Output the (X, Y) coordinate of the center of the cell containing the given text.  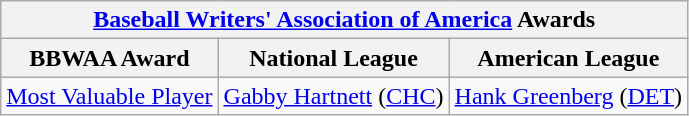
Baseball Writers' Association of America Awards (344, 20)
American League (568, 58)
Most Valuable Player (110, 96)
BBWAA Award (110, 58)
Hank Greenberg (DET) (568, 96)
National League (334, 58)
Gabby Hartnett (CHC) (334, 96)
